Search for the cell housing the specified text and yield its (X, Y) center coordinate. 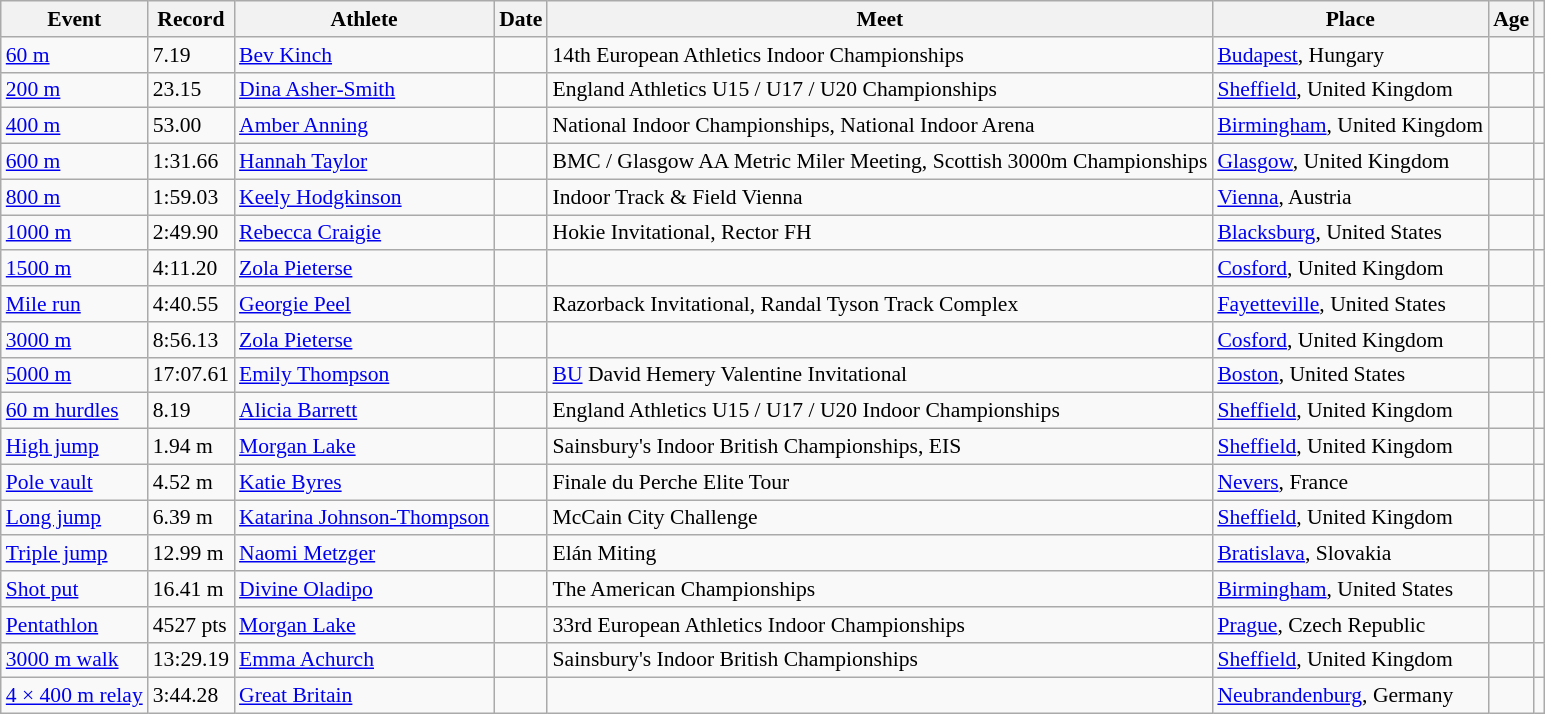
7.19 (191, 55)
McCain City Challenge (880, 518)
Bratislava, Slovakia (1350, 554)
Date (520, 19)
Katie Byres (364, 482)
Neubrandenburg, Germany (1350, 696)
Katarina Johnson-Thompson (364, 518)
Pole vault (74, 482)
4:11.20 (191, 269)
3000 m walk (74, 660)
Hokie Invitational, Rector FH (880, 233)
12.99 m (191, 554)
60 m (74, 55)
Pentathlon (74, 625)
Glasgow, United Kingdom (1350, 162)
4.52 m (191, 482)
Boston, United States (1350, 375)
4527 pts (191, 625)
Triple jump (74, 554)
High jump (74, 447)
Shot put (74, 589)
Birmingham, United States (1350, 589)
5000 m (74, 375)
Athlete (364, 19)
1500 m (74, 269)
200 m (74, 90)
The American Championships (880, 589)
4 × 400 m relay (74, 696)
Bev Kinch (364, 55)
Georgie Peel (364, 304)
Great Britain (364, 696)
Budapest, Hungary (1350, 55)
Fayetteville, United States (1350, 304)
Age (1511, 19)
Alicia Barrett (364, 411)
14th European Athletics Indoor Championships (880, 55)
Finale du Perche Elite Tour (880, 482)
600 m (74, 162)
England Athletics U15 / U17 / U20 Indoor Championships (880, 411)
400 m (74, 126)
Amber Anning (364, 126)
Long jump (74, 518)
8:56.13 (191, 340)
4:40.55 (191, 304)
Emma Achurch (364, 660)
Hannah Taylor (364, 162)
Place (1350, 19)
1:31.66 (191, 162)
England Athletics U15 / U17 / U20 Championships (880, 90)
Record (191, 19)
2:49.90 (191, 233)
Birmingham, United Kingdom (1350, 126)
Blacksburg, United States (1350, 233)
Mile run (74, 304)
Emily Thompson (364, 375)
Razorback Invitational, Randal Tyson Track Complex (880, 304)
13:29.19 (191, 660)
Keely Hodgkinson (364, 197)
3:44.28 (191, 696)
8.19 (191, 411)
1.94 m (191, 447)
800 m (74, 197)
Event (74, 19)
1:59.03 (191, 197)
23.15 (191, 90)
33rd European Athletics Indoor Championships (880, 625)
Prague, Czech Republic (1350, 625)
53.00 (191, 126)
Rebecca Craigie (364, 233)
60 m hurdles (74, 411)
17:07.61 (191, 375)
Sainsbury's Indoor British Championships (880, 660)
Divine Oladipo (364, 589)
Naomi Metzger (364, 554)
16.41 m (191, 589)
1000 m (74, 233)
Elán Miting (880, 554)
Vienna, Austria (1350, 197)
3000 m (74, 340)
6.39 m (191, 518)
Indoor Track & Field Vienna (880, 197)
National Indoor Championships, National Indoor Arena (880, 126)
Meet (880, 19)
Sainsbury's Indoor British Championships, EIS (880, 447)
BMC / Glasgow AA Metric Miler Meeting, Scottish 3000m Championships (880, 162)
Nevers, France (1350, 482)
BU David Hemery Valentine Invitational (880, 375)
Dina Asher-Smith (364, 90)
